Return [x, y] of the center of cell containing provided text 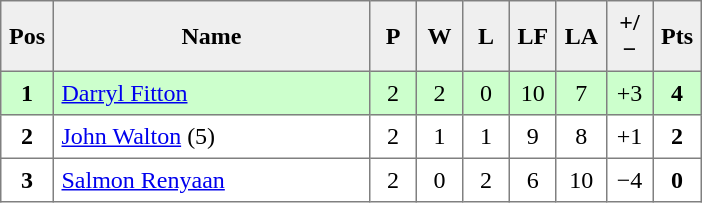
3 [27, 180]
P [393, 36]
9 [532, 137]
Salmon Renyaan [211, 180]
Name [211, 36]
LA [581, 36]
W [439, 36]
7 [581, 93]
+3 [629, 93]
John Walton (5) [211, 137]
+/− [629, 36]
4 [677, 93]
8 [581, 137]
Pos [27, 36]
Darryl Fitton [211, 93]
Pts [677, 36]
6 [532, 180]
−4 [629, 180]
L [486, 36]
LF [532, 36]
+1 [629, 137]
